Capture the cell that displays the provided text and extract its [x, y] central coordinate. 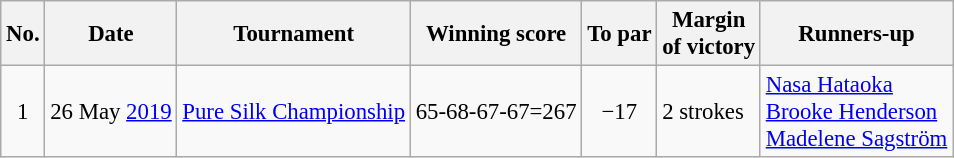
Runners-up [856, 34]
1 [23, 112]
Nasa Hataoka Brooke Henderson Madelene Sagström [856, 112]
Date [111, 34]
Winning score [496, 34]
Tournament [294, 34]
26 May 2019 [111, 112]
2 strokes [709, 112]
No. [23, 34]
Marginof victory [709, 34]
Pure Silk Championship [294, 112]
−17 [620, 112]
65-68-67-67=267 [496, 112]
To par [620, 34]
